Output the [X, Y] coordinate of the center of the cell containing the given text.  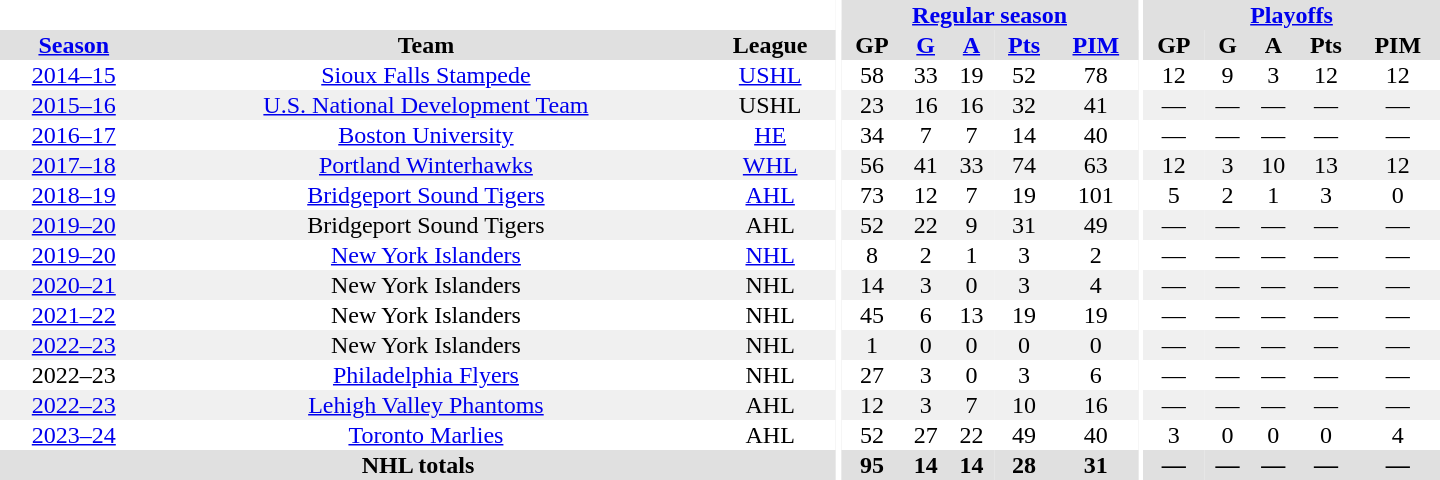
Playoffs [1292, 15]
28 [1024, 465]
78 [1096, 75]
Toronto Marlies [426, 435]
73 [872, 195]
HE [770, 135]
74 [1024, 165]
23 [872, 105]
58 [872, 75]
34 [872, 135]
2016–17 [74, 135]
5 [1174, 195]
95 [872, 465]
2020–21 [74, 285]
Philadelphia Flyers [426, 375]
Season [74, 45]
2018–19 [74, 195]
Team [426, 45]
Boston University [426, 135]
101 [1096, 195]
8 [872, 255]
32 [1024, 105]
Regular season [990, 15]
U.S. National Development Team [426, 105]
63 [1096, 165]
WHL [770, 165]
56 [872, 165]
2017–18 [74, 165]
2023–24 [74, 435]
Sioux Falls Stampede [426, 75]
NHL totals [418, 465]
League [770, 45]
Portland Winterhawks [426, 165]
2015–16 [74, 105]
Lehigh Valley Phantoms [426, 405]
2014–15 [74, 75]
45 [872, 315]
2021–22 [74, 315]
